Extract the [X, Y] coordinate from the center of the cell holding the provided text.  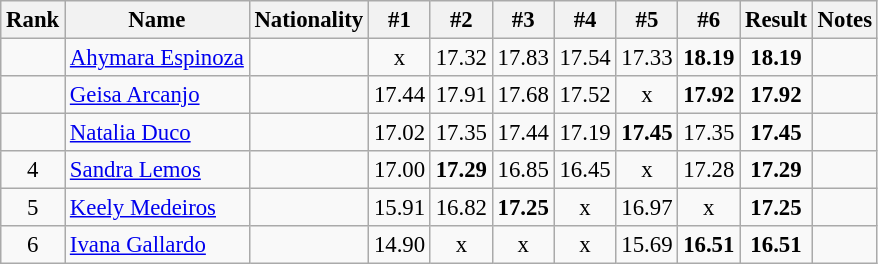
17.19 [585, 133]
17.28 [709, 170]
17.54 [585, 58]
Keely Medeiros [158, 208]
14.90 [400, 245]
17.33 [647, 58]
16.97 [647, 208]
17.83 [523, 58]
6 [33, 245]
17.91 [461, 95]
17.52 [585, 95]
Nationality [308, 20]
Result [776, 20]
15.91 [400, 208]
5 [33, 208]
Rank [33, 20]
4 [33, 170]
Sandra Lemos [158, 170]
Name [158, 20]
16.45 [585, 170]
#1 [400, 20]
#4 [585, 20]
#5 [647, 20]
16.82 [461, 208]
Natalia Duco [158, 133]
15.69 [647, 245]
17.32 [461, 58]
Ahymara Espinoza [158, 58]
16.85 [523, 170]
Ivana Gallardo [158, 245]
17.00 [400, 170]
#2 [461, 20]
17.02 [400, 133]
#6 [709, 20]
#3 [523, 20]
Geisa Arcanjo [158, 95]
Notes [844, 20]
17.68 [523, 95]
